Capture the cell that displays the provided text and extract its (x, y) central coordinate. 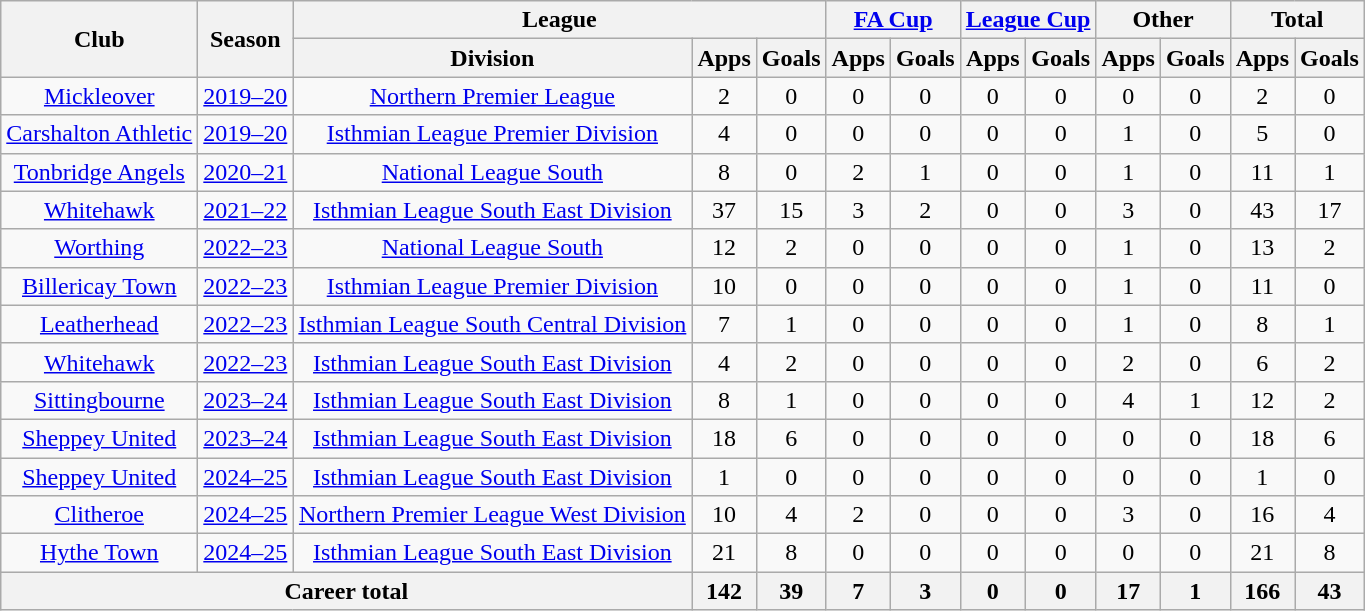
Career total (346, 591)
Sittingbourne (100, 400)
142 (724, 591)
Season (246, 39)
2020–21 (246, 172)
Other (1163, 20)
Tonbridge Angels (100, 172)
2021–22 (246, 210)
39 (791, 591)
Carshalton Athletic (100, 134)
Total (1297, 20)
166 (1262, 591)
5 (1262, 134)
Northern Premier League (492, 96)
League Cup (1028, 20)
Mickleover (100, 96)
15 (791, 210)
Hythe Town (100, 553)
Club (100, 39)
Clitheroe (100, 515)
Division (492, 58)
16 (1262, 515)
13 (1262, 248)
Worthing (100, 248)
37 (724, 210)
Leatherhead (100, 324)
FA Cup (893, 20)
Billericay Town (100, 286)
Northern Premier League West Division (492, 515)
League (560, 20)
Isthmian League South Central Division (492, 324)
